Return [X, Y] of the center of cell containing provided text 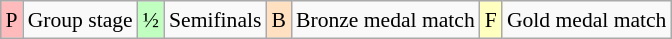
F [491, 20]
P [11, 20]
½ [151, 20]
B [278, 20]
Semifinals [215, 20]
Bronze medal match [386, 20]
Group stage [80, 20]
Gold medal match [587, 20]
